For the text-containing cell, return its midpoint in (x, y) coordinate format. 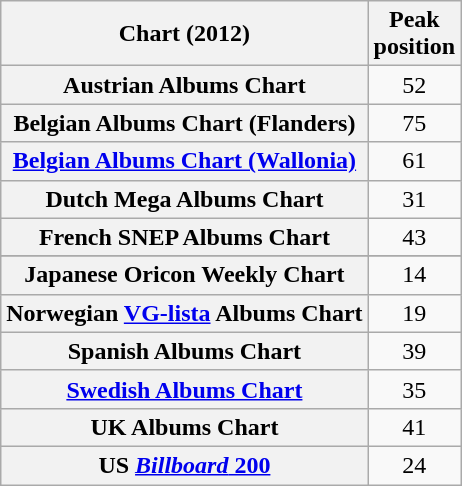
Swedish Albums Chart (184, 389)
Japanese Oricon Weekly Chart (184, 275)
Chart (2012) (184, 34)
31 (414, 199)
39 (414, 351)
14 (414, 275)
French SNEP Albums Chart (184, 237)
52 (414, 85)
61 (414, 161)
75 (414, 123)
Norwegian VG-lista Albums Chart (184, 313)
35 (414, 389)
43 (414, 237)
UK Albums Chart (184, 427)
Austrian Albums Chart (184, 85)
19 (414, 313)
Dutch Mega Albums Chart (184, 199)
Belgian Albums Chart (Flanders) (184, 123)
Belgian Albums Chart (Wallonia) (184, 161)
Peakposition (414, 34)
41 (414, 427)
24 (414, 465)
US Billboard 200 (184, 465)
Spanish Albums Chart (184, 351)
